Provide the (X, Y) coordinate of the cell's center where the given text is located.  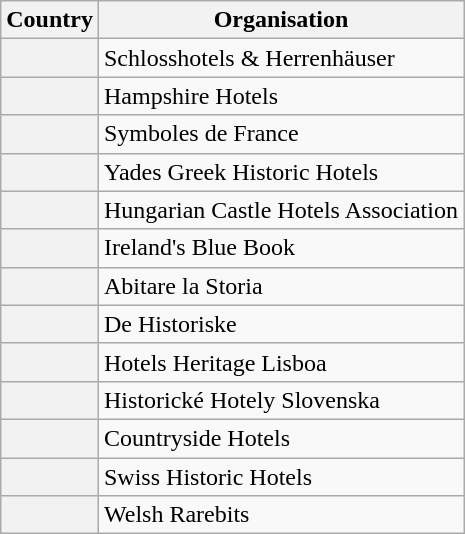
Countryside Hotels (280, 438)
Hungarian Castle Hotels Association (280, 210)
Organisation (280, 20)
De Historiske (280, 324)
Abitare la Storia (280, 286)
Welsh Rarebits (280, 515)
Schlosshotels & Herrenhäuser (280, 58)
Country (50, 20)
Hampshire Hotels (280, 96)
Ireland's Blue Book (280, 248)
Yades Greek Historic Hotels (280, 172)
Historické Hotely Slovenska (280, 400)
Swiss Historic Hotels (280, 477)
Symboles de France (280, 134)
Hotels Heritage Lisboa (280, 362)
